Output the (x, y) coordinate of the center of the cell containing the given text.  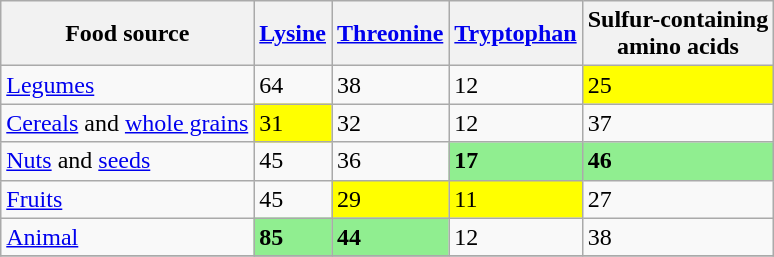
44 (390, 237)
Sulfur-containingamino acids (678, 34)
17 (516, 161)
Animal (128, 237)
Threonine (390, 34)
Cereals and whole grains (128, 123)
Tryptophan (516, 34)
32 (390, 123)
Lysine (293, 34)
11 (516, 199)
31 (293, 123)
85 (293, 237)
Nuts and seeds (128, 161)
Food source (128, 34)
29 (390, 199)
46 (678, 161)
36 (390, 161)
25 (678, 85)
Legumes (128, 85)
Fruits (128, 199)
27 (678, 199)
37 (678, 123)
64 (293, 85)
